Locate the cell with the specified text and output its [x, y] center coordinate. 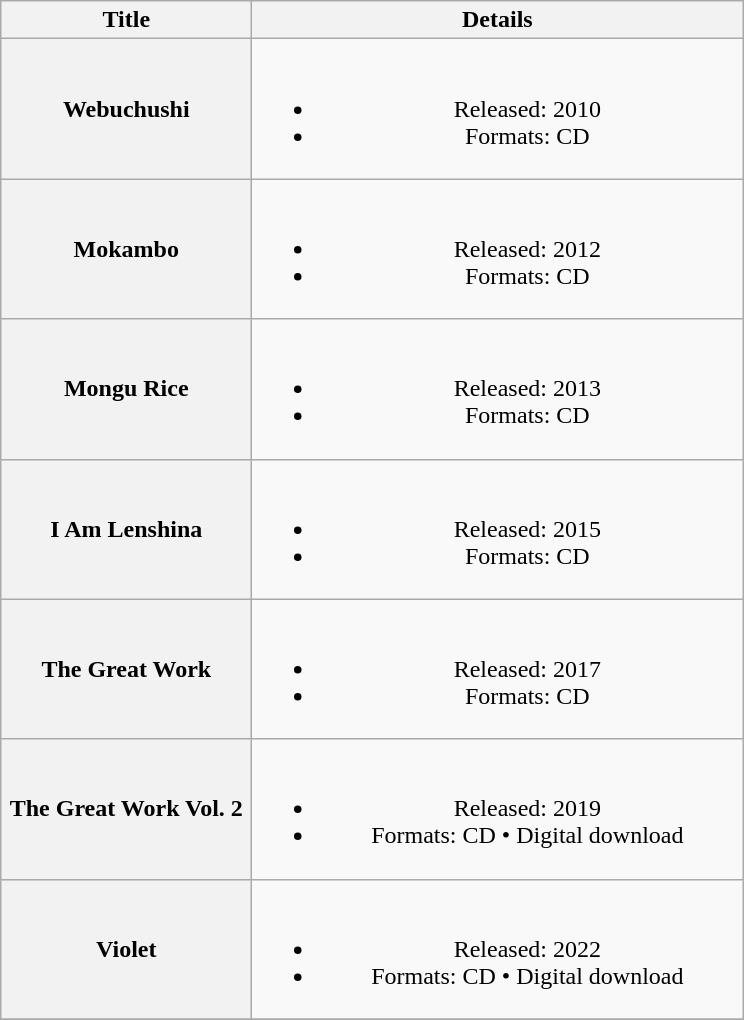
Title [126, 20]
Released: 2015Formats: CD [498, 529]
Released: 2022Formats: CD • Digital download [498, 949]
Mokambo [126, 249]
Mongu Rice [126, 389]
Violet [126, 949]
Released: 2010Formats: CD [498, 109]
Details [498, 20]
I Am Lenshina [126, 529]
Webuchushi [126, 109]
Released: 2013Formats: CD [498, 389]
The Great Work Vol. 2 [126, 809]
Released: 2017Formats: CD [498, 669]
The Great Work [126, 669]
Released: 2019Formats: CD • Digital download [498, 809]
Released: 2012Formats: CD [498, 249]
